Return the (x, y) coordinate for the center point of the cell that contains the specified text.  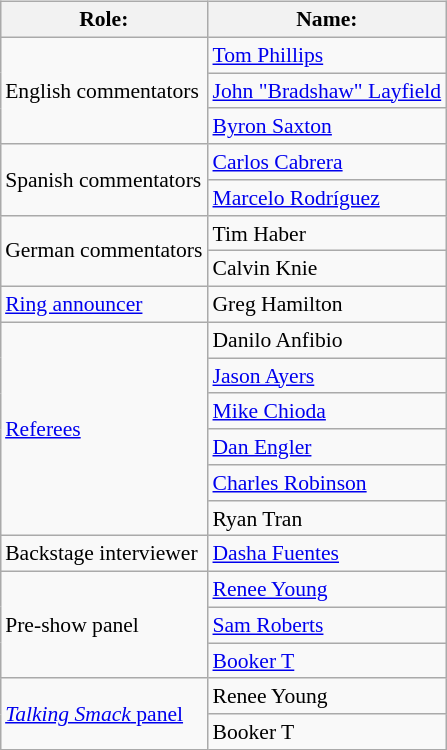
Ryan Tran (326, 518)
Greg Hamilton (326, 305)
Charles Robinson (326, 483)
Backstage interviewer (104, 554)
Tom Phillips (326, 55)
Sam Roberts (326, 625)
Danilo Anfibio (326, 340)
German commentators (104, 250)
Role: (104, 20)
Mike Chioda (326, 411)
Marcelo Rodríguez (326, 198)
Carlos Cabrera (326, 162)
Tim Haber (326, 233)
Byron Saxton (326, 126)
John "Bradshaw" Layfield (326, 91)
Name: (326, 20)
Calvin Knie (326, 269)
Spanish commentators (104, 180)
Dan Engler (326, 447)
Pre-show panel (104, 626)
Referees (104, 429)
Dasha Fuentes (326, 554)
English commentators (104, 90)
Ring announcer (104, 305)
Jason Ayers (326, 376)
Talking Smack panel (104, 714)
